Return the [X, Y] coordinate for the center point of the cell that contains the specified text.  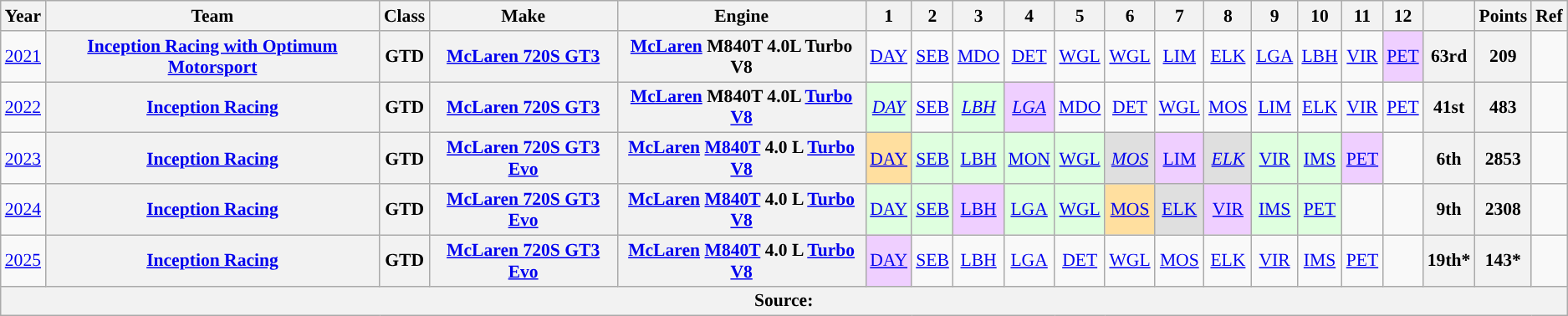
Inception Racing with Optimum Motorsport [212, 57]
63rd [1449, 57]
2023 [23, 159]
2021 [23, 57]
2022 [23, 107]
483 [1503, 107]
2025 [23, 261]
Source: [784, 301]
Engine [741, 16]
10 [1320, 16]
2 [932, 16]
Team [212, 16]
6th [1449, 159]
9 [1274, 16]
41st [1449, 107]
Make [524, 16]
2308 [1503, 209]
Class [405, 16]
2853 [1503, 159]
12 [1403, 16]
MON [1029, 159]
9th [1449, 209]
19th* [1449, 261]
143* [1503, 261]
6 [1129, 16]
Points [1503, 16]
4 [1029, 16]
209 [1503, 57]
8 [1228, 16]
Year [23, 16]
1 [888, 16]
Ref [1549, 16]
7 [1179, 16]
11 [1363, 16]
2024 [23, 209]
5 [1080, 16]
3 [978, 16]
